Find where the given text appears and provide that cell's center as [x, y] coordinate. 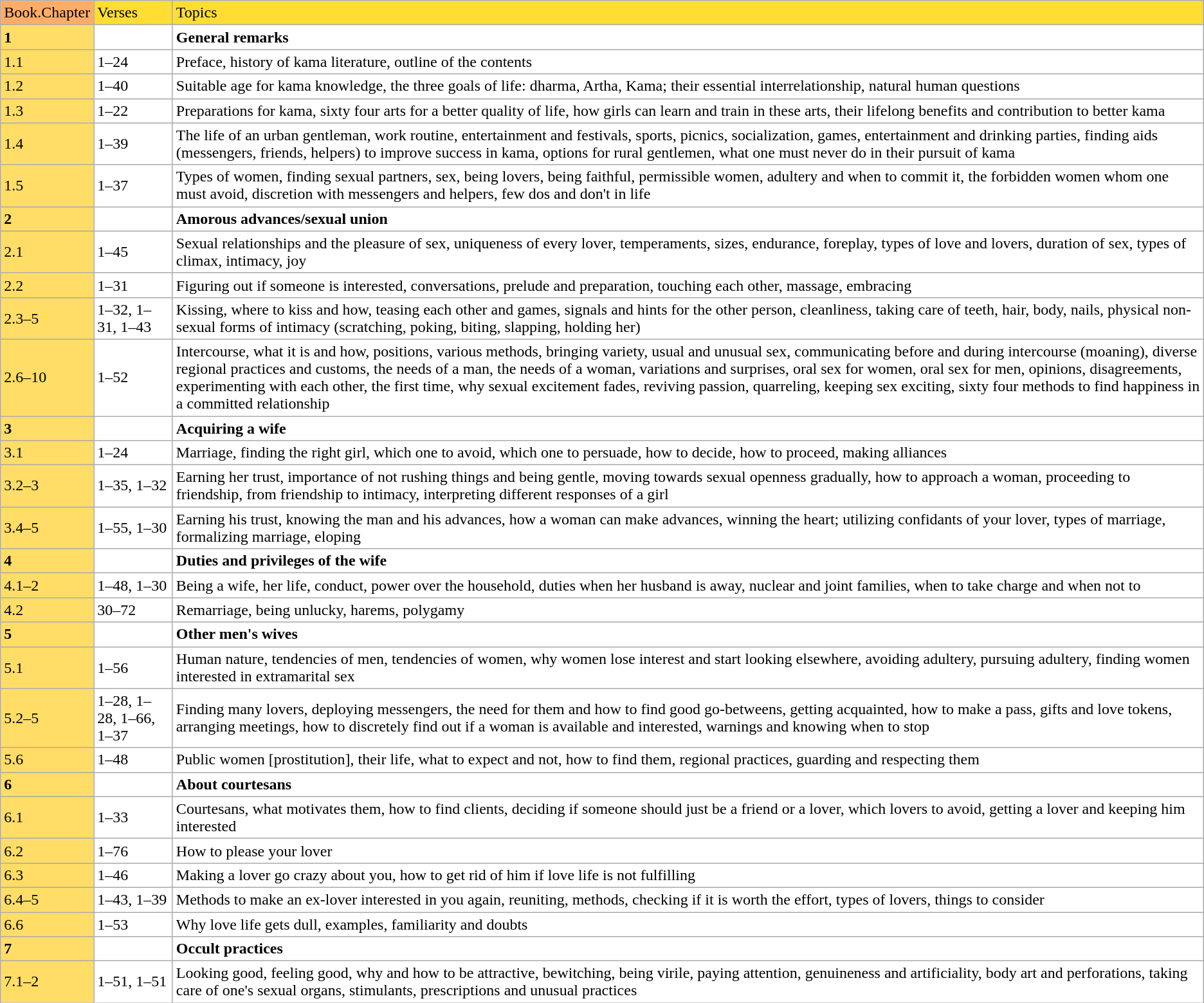
1.4 [48, 144]
About courtesans [688, 784]
1 [48, 37]
2.6–10 [48, 377]
1–56 [134, 668]
How to please your lover [688, 851]
Occult practices [688, 949]
Book.Chapter [48, 13]
1–43, 1–39 [134, 899]
1–40 [134, 86]
1–33 [134, 817]
5 [48, 634]
5.6 [48, 760]
1–28, 1–28, 1–66, 1–37 [134, 718]
6.2 [48, 851]
Amorous advances/sexual union [688, 219]
Public women [prostitution], their life, what to expect and not, how to find them, regional practices, guarding and respecting them [688, 760]
5.1 [48, 668]
1–37 [134, 185]
2 [48, 219]
1–55, 1–30 [134, 528]
4 [48, 561]
Preface, history of kama literature, outline of the contents [688, 62]
4.1–2 [48, 585]
Why love life gets dull, examples, familiarity and doubts [688, 925]
Suitable age for kama knowledge, the three goals of life: dharma, Artha, Kama; their essential interrelationship, natural human questions [688, 86]
Figuring out if someone is interested, conversations, prelude and preparation, touching each other, massage, embracing [688, 285]
Topics [688, 13]
6.4–5 [48, 899]
3.2–3 [48, 486]
3.1 [48, 453]
3 [48, 428]
Marriage, finding the right girl, which one to avoid, which one to persuade, how to decide, how to proceed, making alliances [688, 453]
Acquiring a wife [688, 428]
Duties and privileges of the wife [688, 561]
1–48, 1–30 [134, 585]
Remarriage, being unlucky, harems, polygamy [688, 610]
2.2 [48, 285]
6.1 [48, 817]
1.5 [48, 185]
1–46 [134, 875]
Making a lover go crazy about you, how to get rid of him if love life is not fulfilling [688, 875]
6.3 [48, 875]
6.6 [48, 925]
7 [48, 949]
1–53 [134, 925]
7.1–2 [48, 982]
5.2–5 [48, 718]
1.3 [48, 111]
Verses [134, 13]
2.1 [48, 252]
Other men's wives [688, 634]
1–39 [134, 144]
Methods to make an ex-lover interested in you again, reuniting, methods, checking if it is worth the effort, types of lovers, things to consider [688, 899]
1–45 [134, 252]
4.2 [48, 610]
1–48 [134, 760]
3.4–5 [48, 528]
1–52 [134, 377]
1–22 [134, 111]
1–31 [134, 285]
1.2 [48, 86]
1–32, 1–31, 1–43 [134, 318]
2.3–5 [48, 318]
6 [48, 784]
1–35, 1–32 [134, 486]
1–51, 1–51 [134, 982]
1–76 [134, 851]
General remarks [688, 37]
1.1 [48, 62]
30–72 [134, 610]
